Search for the cell housing the specified text and yield its [X, Y] center coordinate. 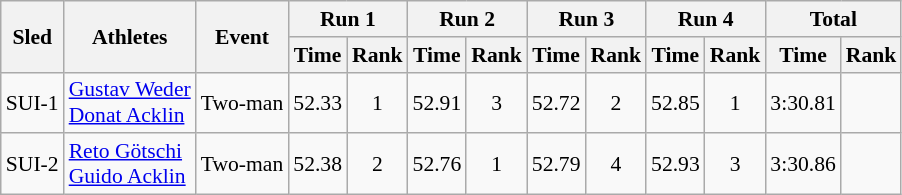
3:30.86 [802, 164]
52.93 [676, 164]
SUI-2 [32, 164]
Run 1 [348, 19]
Gustav WederDonat Acklin [130, 102]
Event [242, 36]
3:30.81 [802, 102]
Reto GötschiGuido Acklin [130, 164]
Run 2 [468, 19]
Total [833, 19]
Athletes [130, 36]
52.76 [438, 164]
52.85 [676, 102]
Run 3 [586, 19]
Run 4 [706, 19]
52.33 [318, 102]
52.72 [556, 102]
52.38 [318, 164]
Sled [32, 36]
52.91 [438, 102]
52.79 [556, 164]
4 [616, 164]
SUI-1 [32, 102]
